Provide the [X, Y] coordinate of the cell's center where the given text is located.  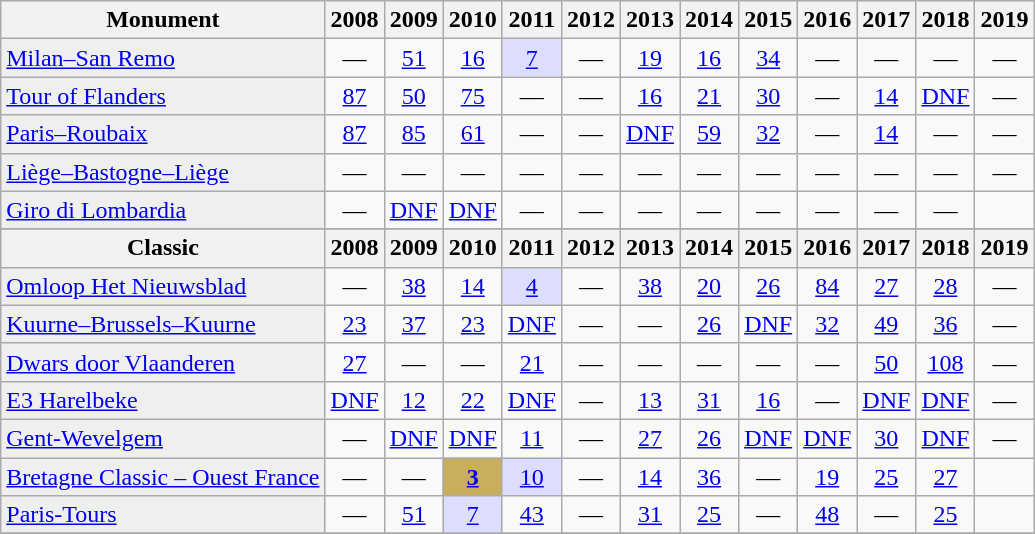
Classic [163, 248]
Omloop Het Nieuwsblad [163, 286]
84 [828, 286]
10 [532, 477]
22 [472, 400]
12 [414, 400]
Gent-Wevelgem [163, 438]
Tour of Flanders [163, 96]
34 [768, 58]
11 [532, 438]
28 [946, 286]
37 [414, 324]
Milan–San Remo [163, 58]
85 [414, 134]
E3 Harelbeke [163, 400]
Bretagne Classic – Ouest France [163, 477]
Kuurne–Brussels–Kuurne [163, 324]
Paris-Tours [163, 515]
20 [710, 286]
Liège–Bastogne–Liège [163, 172]
48 [828, 515]
Dwars door Vlaanderen [163, 362]
Giro di Lombardia [163, 210]
108 [946, 362]
Monument [163, 20]
61 [472, 134]
49 [886, 324]
13 [650, 400]
59 [710, 134]
43 [532, 515]
3 [472, 477]
4 [532, 286]
Paris–Roubaix [163, 134]
75 [472, 96]
